Locate the cell with the specified text and output its [X, Y] center coordinate. 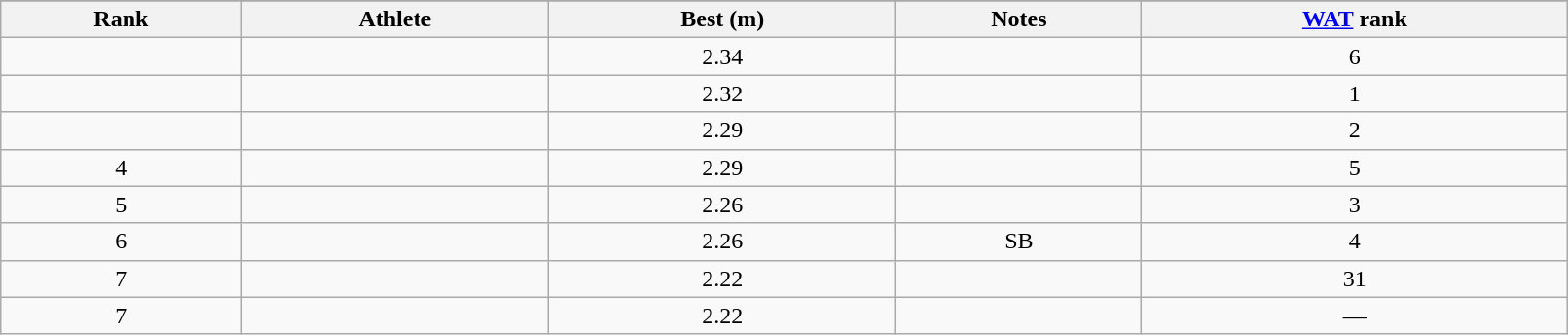
2.34 [722, 56]
Notes [1019, 19]
Best (m) [722, 19]
2.32 [722, 93]
SB [1019, 242]
— [1355, 316]
1 [1355, 93]
WAT rank [1355, 19]
3 [1355, 205]
2 [1355, 130]
Athlete [395, 19]
31 [1355, 279]
Rank [121, 19]
